Pinpoint the cell where the given text exists, returning its (x, y) midpoint coordinate. 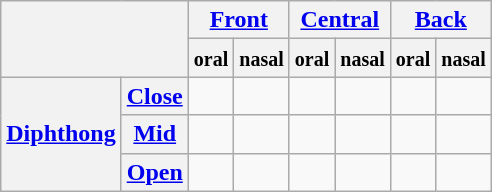
Front (238, 20)
Close (154, 96)
Central (340, 20)
Mid (154, 134)
Diphthong (61, 134)
Back (440, 20)
Open (154, 172)
